Identify which cell holds the provided text, then report its [X, Y] central coordinate. 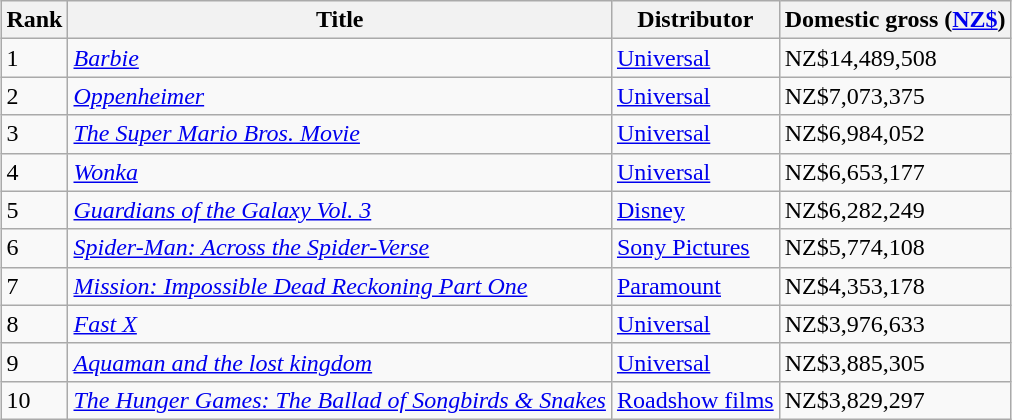
Guardians of the Galaxy Vol. 3 [340, 210]
2 [34, 96]
NZ$5,774,108 [895, 248]
NZ$6,282,249 [895, 210]
Barbie [340, 58]
Domestic gross (NZ$) [895, 20]
Rank [34, 20]
9 [34, 362]
Aquaman and the lost kingdom [340, 362]
Spider-Man: Across the Spider-Verse [340, 248]
10 [34, 400]
Disney [695, 210]
7 [34, 286]
NZ$3,829,297 [895, 400]
Roadshow films [695, 400]
4 [34, 172]
The Super Mario Bros. Movie [340, 134]
3 [34, 134]
NZ$6,653,177 [895, 172]
1 [34, 58]
Oppenheimer [340, 96]
Fast X [340, 324]
The Hunger Games: The Ballad of Songbirds & Snakes [340, 400]
6 [34, 248]
Wonka [340, 172]
NZ$4,353,178 [895, 286]
5 [34, 210]
Paramount [695, 286]
Sony Pictures [695, 248]
NZ$3,885,305 [895, 362]
Distributor [695, 20]
Mission: Impossible Dead Reckoning Part One [340, 286]
NZ$7,073,375 [895, 96]
NZ$14,489,508 [895, 58]
Title [340, 20]
8 [34, 324]
NZ$6,984,052 [895, 134]
NZ$3,976,633 [895, 324]
